From the cell containing the given text, extract its center point as (X, Y) coordinate. 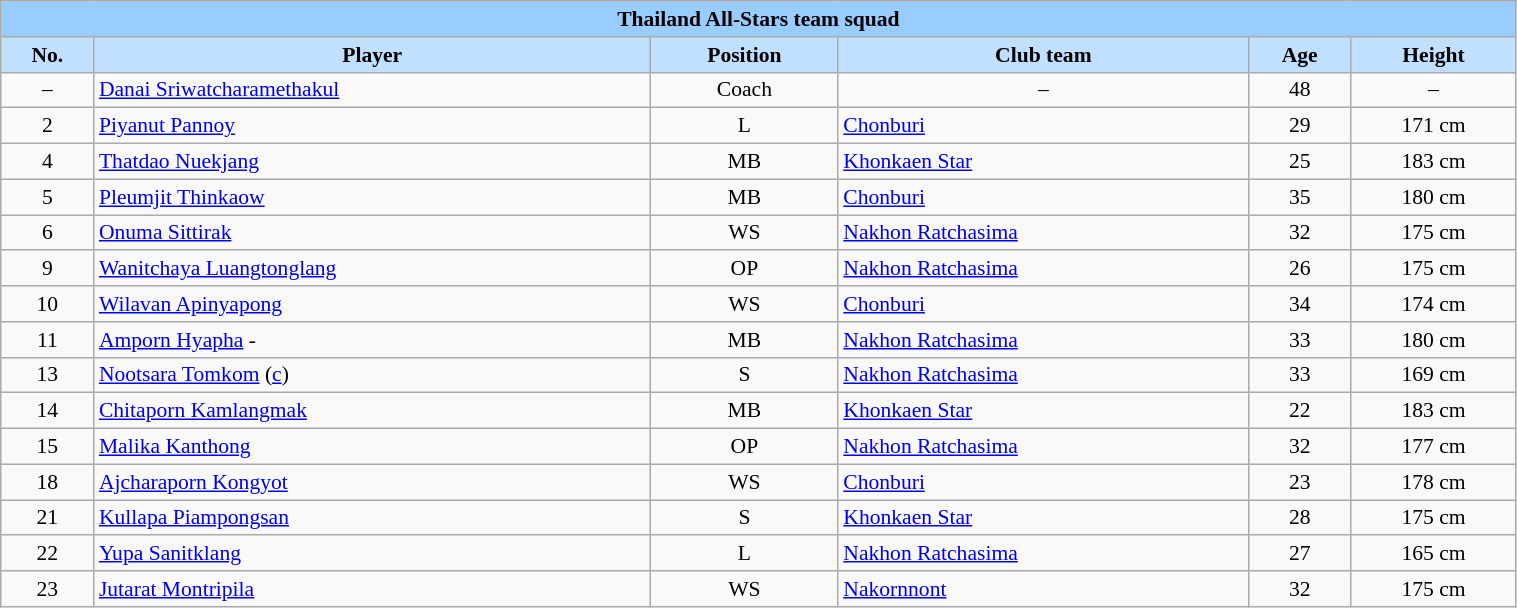
Yupa Sanitklang (372, 554)
25 (1299, 162)
Club team (1043, 55)
Ajcharaporn Kongyot (372, 482)
Chitaporn Kamlangmak (372, 411)
18 (48, 482)
178 cm (1434, 482)
177 cm (1434, 447)
Pleumjit Thinkaow (372, 197)
35 (1299, 197)
Wanitchaya Luangtonglang (372, 269)
Amporn Hyapha - (372, 340)
Position (745, 55)
Nakornnont (1043, 589)
6 (48, 233)
Onuma Sittirak (372, 233)
28 (1299, 518)
Height (1434, 55)
5 (48, 197)
Thailand All-Stars team squad (758, 19)
Kullapa Piampongsan (372, 518)
171 cm (1434, 126)
29 (1299, 126)
Thatdao Nuekjang (372, 162)
2 (48, 126)
21 (48, 518)
9 (48, 269)
Piyanut Pannoy (372, 126)
No. (48, 55)
34 (1299, 304)
Coach (745, 90)
Player (372, 55)
Age (1299, 55)
174 cm (1434, 304)
165 cm (1434, 554)
13 (48, 375)
Nootsara Tomkom (c) (372, 375)
Danai Sriwatcharamethakul (372, 90)
Malika Kanthong (372, 447)
Wilavan Apinyapong (372, 304)
27 (1299, 554)
26 (1299, 269)
Jutarat Montripila (372, 589)
169 cm (1434, 375)
48 (1299, 90)
14 (48, 411)
4 (48, 162)
10 (48, 304)
11 (48, 340)
15 (48, 447)
